Detect which cell encompasses the target text, then output its [X, Y] center coordinate. 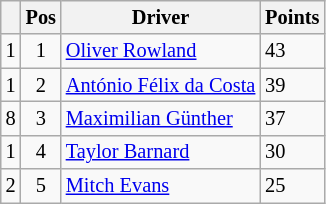
30 [292, 152]
António Félix da Costa [160, 85]
39 [292, 85]
Driver [160, 17]
25 [292, 186]
Oliver Rowland [160, 51]
4 [41, 152]
3 [41, 118]
Taylor Barnard [160, 152]
Mitch Evans [160, 186]
43 [292, 51]
8 [11, 118]
5 [41, 186]
Pos [41, 17]
Points [292, 17]
37 [292, 118]
Maximilian Günther [160, 118]
